Search for the cell housing the specified text and yield its [x, y] center coordinate. 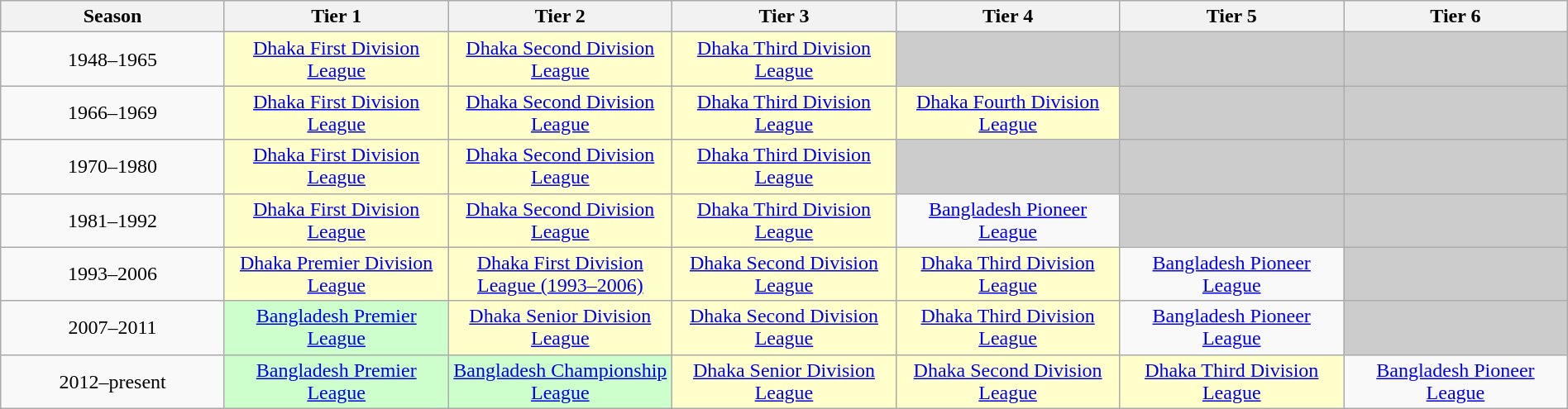
Tier 3 [784, 17]
Tier 5 [1232, 17]
1993–2006 [112, 274]
1970–1980 [112, 167]
1981–1992 [112, 220]
2012–present [112, 382]
1948–1965 [112, 59]
Dhaka First Division League (1993–2006) [561, 274]
2007–2011 [112, 327]
1966–1969 [112, 112]
Season [112, 17]
Dhaka Fourth Division League [1007, 112]
Tier 6 [1456, 17]
Tier 1 [336, 17]
Dhaka Premier Division League [336, 274]
Bangladesh Championship League [561, 382]
Tier 4 [1007, 17]
Tier 2 [561, 17]
